Search for the cell housing the specified text and yield its (X, Y) center coordinate. 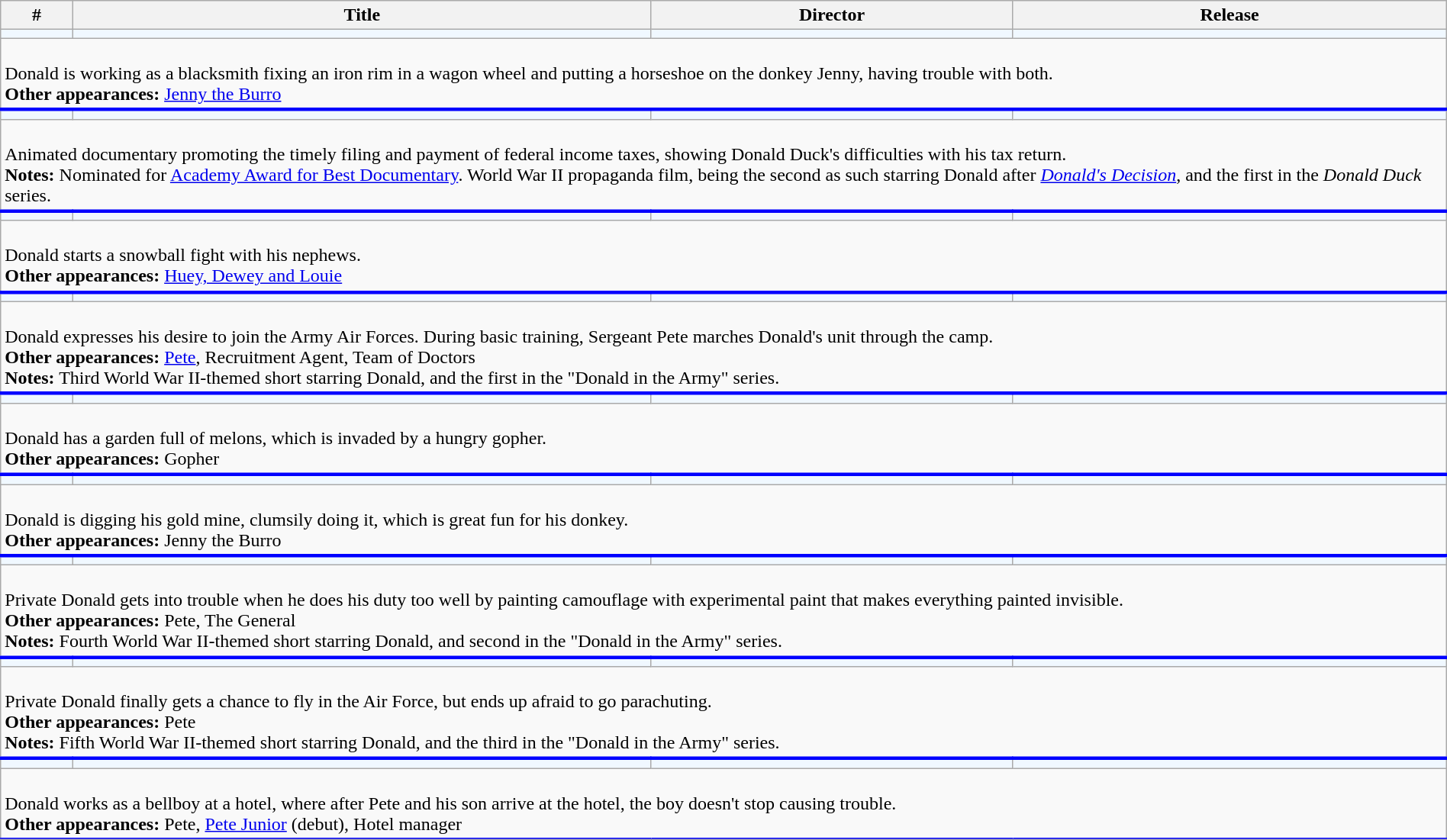
Director (832, 15)
Donald is digging his gold mine, clumsily doing it, which is great fun for his donkey.Other appearances: Jenny the Burro (723, 520)
Donald has a garden full of melons, which is invaded by a hungry gopher.Other appearances: Gopher (723, 439)
Release (1229, 15)
# (37, 15)
Title (362, 15)
Donald starts a snowball fight with his nephews.Other appearances: Huey, Dewey and Louie (723, 256)
